From the cell containing the given text, extract its center point as [X, Y] coordinate. 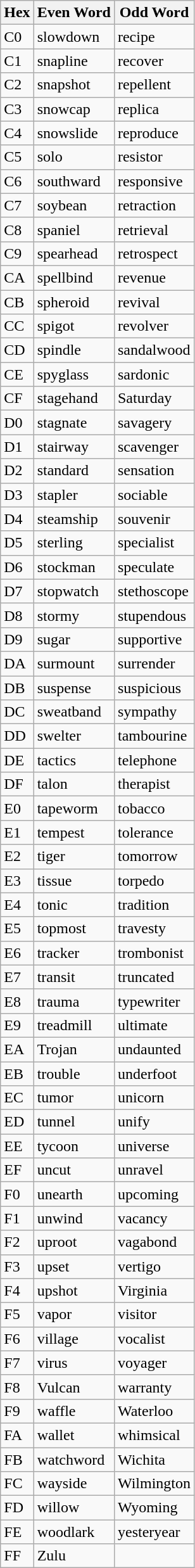
typewriter [154, 1001]
CA [17, 277]
upcoming [154, 1194]
tambourine [154, 736]
E7 [17, 977]
snowcap [73, 109]
trombonist [154, 953]
E4 [17, 905]
EC [17, 1098]
tiger [73, 857]
scavenger [154, 447]
F8 [17, 1387]
FE [17, 1532]
D7 [17, 591]
Wyoming [154, 1508]
truncated [154, 977]
sandalwood [154, 350]
F2 [17, 1242]
reproduce [154, 133]
DB [17, 687]
supportive [154, 639]
C0 [17, 37]
topmost [73, 929]
tracker [73, 953]
F4 [17, 1291]
slowdown [73, 37]
tumor [73, 1098]
D4 [17, 519]
CF [17, 398]
stormy [73, 615]
Hex [17, 13]
visitor [154, 1315]
FD [17, 1508]
retrospect [154, 253]
CC [17, 326]
treadmill [73, 1025]
trauma [73, 1001]
DD [17, 736]
village [73, 1339]
F9 [17, 1411]
upshot [73, 1291]
DE [17, 760]
E2 [17, 857]
tolerance [154, 832]
savagery [154, 423]
FF [17, 1556]
trouble [73, 1074]
EB [17, 1074]
Wichita [154, 1459]
wallet [73, 1435]
soybean [73, 205]
revenue [154, 277]
steamship [73, 519]
unify [154, 1122]
tunnel [73, 1122]
EF [17, 1170]
sugar [73, 639]
Zulu [73, 1556]
snapline [73, 61]
spigot [73, 326]
CD [17, 350]
spindle [73, 350]
recipe [154, 37]
unravel [154, 1170]
talon [73, 784]
F1 [17, 1218]
E3 [17, 881]
CB [17, 302]
spheroid [73, 302]
stapler [73, 495]
torpedo [154, 881]
Saturday [154, 398]
tobacco [154, 808]
tomorrow [154, 857]
warranty [154, 1387]
willow [73, 1508]
C7 [17, 205]
EE [17, 1146]
D3 [17, 495]
Trojan [73, 1049]
stockman [73, 567]
Vulcan [73, 1387]
transit [73, 977]
FA [17, 1435]
uncut [73, 1170]
E0 [17, 808]
F0 [17, 1194]
whimsical [154, 1435]
stupendous [154, 615]
unwind [73, 1218]
tactics [73, 760]
D0 [17, 423]
DC [17, 712]
sweatband [73, 712]
solo [73, 157]
D1 [17, 447]
vagabond [154, 1242]
F6 [17, 1339]
EA [17, 1049]
watchword [73, 1459]
tycoon [73, 1146]
vacancy [154, 1218]
repellent [154, 85]
C9 [17, 253]
waffle [73, 1411]
underfoot [154, 1074]
snapshot [73, 85]
D9 [17, 639]
Odd Word [154, 13]
responsive [154, 181]
stagnate [73, 423]
retrieval [154, 229]
FB [17, 1459]
D6 [17, 567]
sardonic [154, 374]
E1 [17, 832]
Waterloo [154, 1411]
vocalist [154, 1339]
F3 [17, 1266]
ultimate [154, 1025]
virus [73, 1363]
recover [154, 61]
C1 [17, 61]
specialist [154, 543]
E8 [17, 1001]
C8 [17, 229]
sterling [73, 543]
standard [73, 471]
replica [154, 109]
stopwatch [73, 591]
D8 [17, 615]
suspicious [154, 687]
tonic [73, 905]
revival [154, 302]
sensation [154, 471]
stairway [73, 447]
Wilmington [154, 1484]
tempest [73, 832]
E6 [17, 953]
Virginia [154, 1291]
tradition [154, 905]
telephone [154, 760]
C3 [17, 109]
stagehand [73, 398]
FC [17, 1484]
undaunted [154, 1049]
CE [17, 374]
uproot [73, 1242]
swelter [73, 736]
E9 [17, 1025]
spaniel [73, 229]
D2 [17, 471]
DA [17, 663]
tissue [73, 881]
therapist [154, 784]
vertigo [154, 1266]
sympathy [154, 712]
resistor [154, 157]
voyager [154, 1363]
Even Word [73, 13]
wayside [73, 1484]
C2 [17, 85]
snowslide [73, 133]
unicorn [154, 1098]
E5 [17, 929]
C4 [17, 133]
spyglass [73, 374]
C5 [17, 157]
F5 [17, 1315]
souvenir [154, 519]
vapor [73, 1315]
upset [73, 1266]
D5 [17, 543]
ED [17, 1122]
unearth [73, 1194]
stethoscope [154, 591]
revolver [154, 326]
travesty [154, 929]
tapeworm [73, 808]
speculate [154, 567]
spearhead [73, 253]
spellbind [73, 277]
surrender [154, 663]
surmount [73, 663]
retraction [154, 205]
C6 [17, 181]
southward [73, 181]
sociable [154, 495]
F7 [17, 1363]
woodlark [73, 1532]
DF [17, 784]
suspense [73, 687]
universe [154, 1146]
yesteryear [154, 1532]
